Provide the [X, Y] coordinate of the cell's center where the given text is located.  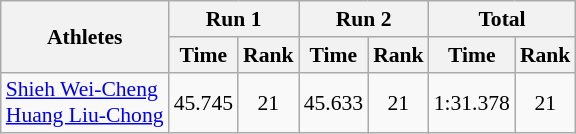
Run 1 [234, 19]
45.745 [204, 102]
Shieh Wei-ChengHuang Liu-Chong [85, 102]
1:31.378 [472, 102]
Run 2 [364, 19]
45.633 [334, 102]
Total [502, 19]
Athletes [85, 36]
